Return the (X, Y) coordinate for the center point of the cell that contains the specified text.  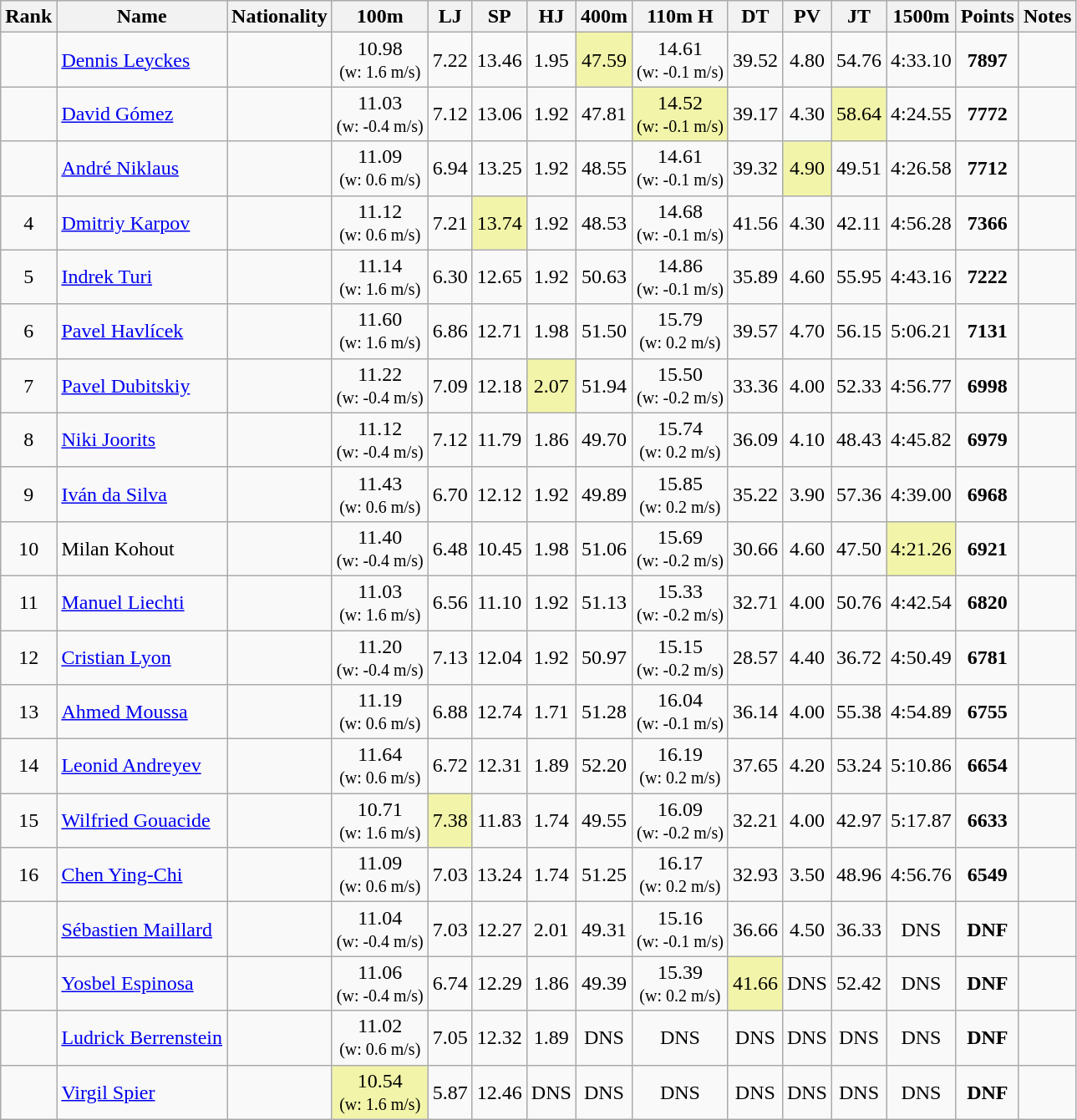
1500m (922, 17)
11.20(w: -0.4 m/s) (379, 656)
David Gómez (142, 114)
4:56.28 (922, 222)
12.32 (500, 1037)
51.50 (603, 331)
11.64(w: 0.6 m/s) (379, 767)
53.24 (859, 767)
11.03(w: -0.4 m/s) (379, 114)
15.85(w: 0.2 m/s) (680, 494)
4:24.55 (922, 114)
Dennis Leyckes (142, 60)
11.43(w: 0.6 m/s) (379, 494)
12.74 (500, 712)
11 (28, 603)
58.64 (859, 114)
4:45.82 (922, 439)
6781 (988, 656)
12.31 (500, 767)
52.20 (603, 767)
4:21.26 (922, 548)
6998 (988, 386)
10.54(w: 1.6 m/s) (379, 1092)
16.17(w: 0.2 m/s) (680, 875)
39.32 (755, 169)
7.38 (450, 820)
36.14 (755, 712)
7.22 (450, 60)
Ludrick Berrenstein (142, 1037)
49.89 (603, 494)
14 (28, 767)
6979 (988, 439)
12.18 (500, 386)
11.03(w: 1.6 m/s) (379, 603)
15.16(w: -0.1 m/s) (680, 929)
15.69(w: -0.2 m/s) (680, 548)
12.27 (500, 929)
32.21 (755, 820)
39.57 (755, 331)
PV (807, 17)
4.40 (807, 656)
6 (28, 331)
39.17 (755, 114)
1.95 (551, 60)
3.90 (807, 494)
7131 (988, 331)
2.07 (551, 386)
11.10 (500, 603)
28.57 (755, 656)
HJ (551, 17)
11.40(w: -0.4 m/s) (379, 548)
Leonid Andreyev (142, 767)
5:17.87 (922, 820)
55.95 (859, 277)
6.48 (450, 548)
14.68(w: -0.1 m/s) (680, 222)
11.79 (500, 439)
6.74 (450, 984)
48.96 (859, 875)
49.51 (859, 169)
49.39 (603, 984)
JT (859, 17)
8 (28, 439)
6633 (988, 820)
Cristian Lyon (142, 656)
LJ (450, 17)
57.36 (859, 494)
6755 (988, 712)
Sébastien Maillard (142, 929)
41.66 (755, 984)
5:10.86 (922, 767)
4:54.89 (922, 712)
Rank (28, 17)
42.97 (859, 820)
15.74(w: 0.2 m/s) (680, 439)
4.10 (807, 439)
37.65 (755, 767)
12.46 (500, 1092)
16.04(w: -0.1 m/s) (680, 712)
400m (603, 17)
48.55 (603, 169)
13.25 (500, 169)
12.65 (500, 277)
Wilfried Gouacide (142, 820)
47.59 (603, 60)
Iván da Silva (142, 494)
6921 (988, 548)
10.45 (500, 548)
6549 (988, 875)
14.52(w: -0.1 m/s) (680, 114)
39.52 (755, 60)
42.11 (859, 222)
6.94 (450, 169)
110m H (680, 17)
12.71 (500, 331)
Pavel Dubitskiy (142, 386)
Pavel Havlícek (142, 331)
47.81 (603, 114)
Points (988, 17)
7 (28, 386)
4:50.49 (922, 656)
36.09 (755, 439)
16.19(w: 0.2 m/s) (680, 767)
15 (28, 820)
6.72 (450, 767)
11.12(w: -0.4 m/s) (379, 439)
Yosbel Espinosa (142, 984)
4:26.58 (922, 169)
12 (28, 656)
5.87 (450, 1092)
Ahmed Moussa (142, 712)
Nationality (280, 17)
33.36 (755, 386)
51.94 (603, 386)
4:43.16 (922, 277)
4:42.54 (922, 603)
51.25 (603, 875)
51.13 (603, 603)
Notes (1047, 17)
André Niklaus (142, 169)
Manuel Liechti (142, 603)
14.86(w: -0.1 m/s) (680, 277)
4.20 (807, 767)
36.33 (859, 929)
32.93 (755, 875)
13.06 (500, 114)
100m (379, 17)
6.88 (450, 712)
13.74 (500, 222)
49.31 (603, 929)
15.15(w: -0.2 m/s) (680, 656)
49.55 (603, 820)
7.21 (450, 222)
11.12(w: 0.6 m/s) (379, 222)
7772 (988, 114)
47.50 (859, 548)
DT (755, 17)
Niki Joorits (142, 439)
30.66 (755, 548)
49.70 (603, 439)
11.60(w: 1.6 m/s) (379, 331)
5:06.21 (922, 331)
10.98(w: 1.6 m/s) (379, 60)
48.43 (859, 439)
50.97 (603, 656)
4.90 (807, 169)
7.09 (450, 386)
35.89 (755, 277)
36.72 (859, 656)
4:39.00 (922, 494)
7897 (988, 60)
6.70 (450, 494)
50.63 (603, 277)
41.56 (755, 222)
16 (28, 875)
6.30 (450, 277)
6820 (988, 603)
15.50(w: -0.2 m/s) (680, 386)
32.71 (755, 603)
Chen Ying-Chi (142, 875)
Milan Kohout (142, 548)
51.28 (603, 712)
56.15 (859, 331)
54.76 (859, 60)
35.22 (755, 494)
4.50 (807, 929)
12.29 (500, 984)
9 (28, 494)
4.70 (807, 331)
1.71 (551, 712)
15.39(w: 0.2 m/s) (680, 984)
4:56.77 (922, 386)
3.50 (807, 875)
50.76 (859, 603)
4:33.10 (922, 60)
52.42 (859, 984)
13 (28, 712)
15.33(w: -0.2 m/s) (680, 603)
6.56 (450, 603)
11.19(w: 0.6 m/s) (379, 712)
55.38 (859, 712)
48.53 (603, 222)
6968 (988, 494)
Name (142, 17)
4 (28, 222)
15.79(w: 0.2 m/s) (680, 331)
11.22(w: -0.4 m/s) (379, 386)
11.06(w: -0.4 m/s) (379, 984)
7366 (988, 222)
2.01 (551, 929)
Dmitriy Karpov (142, 222)
Indrek Turi (142, 277)
6.86 (450, 331)
4:56.76 (922, 875)
7222 (988, 277)
SP (500, 17)
4.80 (807, 60)
10 (28, 548)
10.71(w: 1.6 m/s) (379, 820)
12.04 (500, 656)
11.14(w: 1.6 m/s) (379, 277)
11.04(w: -0.4 m/s) (379, 929)
52.33 (859, 386)
Virgil Spier (142, 1092)
7.13 (450, 656)
5 (28, 277)
7712 (988, 169)
12.12 (500, 494)
13.24 (500, 875)
6654 (988, 767)
11.83 (500, 820)
36.66 (755, 929)
51.06 (603, 548)
11.02(w: 0.6 m/s) (379, 1037)
7.05 (450, 1037)
13.46 (500, 60)
16.09(w: -0.2 m/s) (680, 820)
